Return the (X, Y) coordinate for the center point of the cell that contains the specified text.  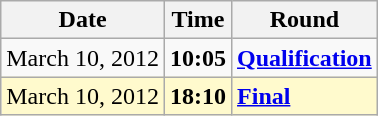
10:05 (198, 58)
Final (305, 96)
18:10 (198, 96)
Round (305, 20)
Time (198, 20)
Qualification (305, 58)
Date (83, 20)
